Detect which cell encompasses the target text, then output its (X, Y) center coordinate. 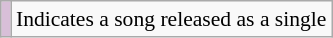
Indicates a song released as a single (172, 19)
